Capture the cell that displays the provided text and extract its (x, y) central coordinate. 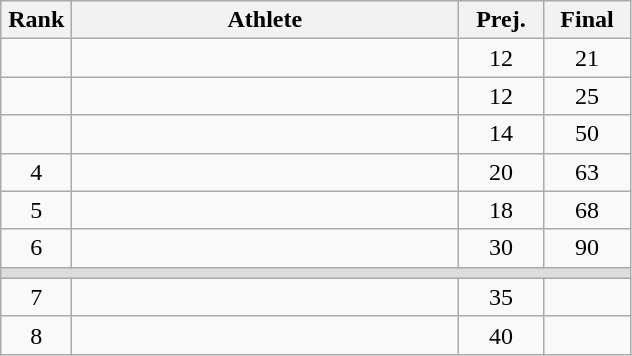
Final (587, 20)
50 (587, 134)
68 (587, 210)
63 (587, 172)
4 (36, 172)
Rank (36, 20)
20 (501, 172)
18 (501, 210)
7 (36, 297)
90 (587, 248)
5 (36, 210)
Athlete (265, 20)
8 (36, 335)
40 (501, 335)
Prej. (501, 20)
25 (587, 96)
6 (36, 248)
14 (501, 134)
21 (587, 58)
35 (501, 297)
30 (501, 248)
